From the cell containing the given text, extract its center point as (X, Y) coordinate. 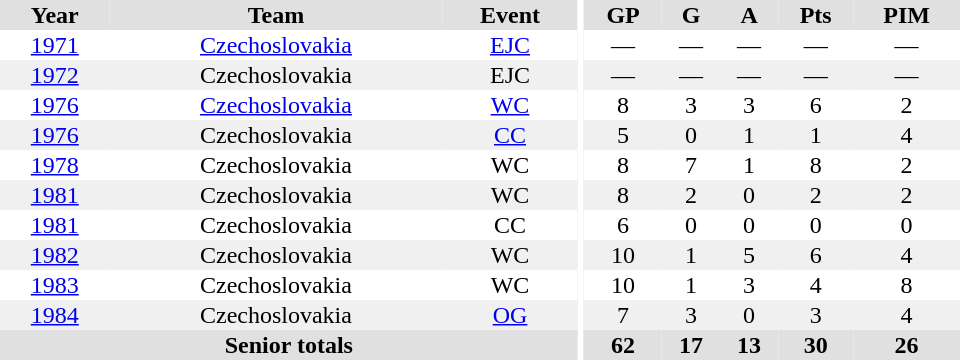
1984 (55, 315)
30 (816, 345)
1978 (55, 165)
1983 (55, 285)
PIM (906, 15)
Event (510, 15)
17 (691, 345)
1972 (55, 75)
13 (749, 345)
1982 (55, 255)
A (749, 15)
Senior totals (289, 345)
Team (276, 15)
G (691, 15)
Pts (816, 15)
1971 (55, 45)
Year (55, 15)
62 (623, 345)
OG (510, 315)
GP (623, 15)
26 (906, 345)
